Extract the (x, y) coordinate from the center of the cell holding the provided text.  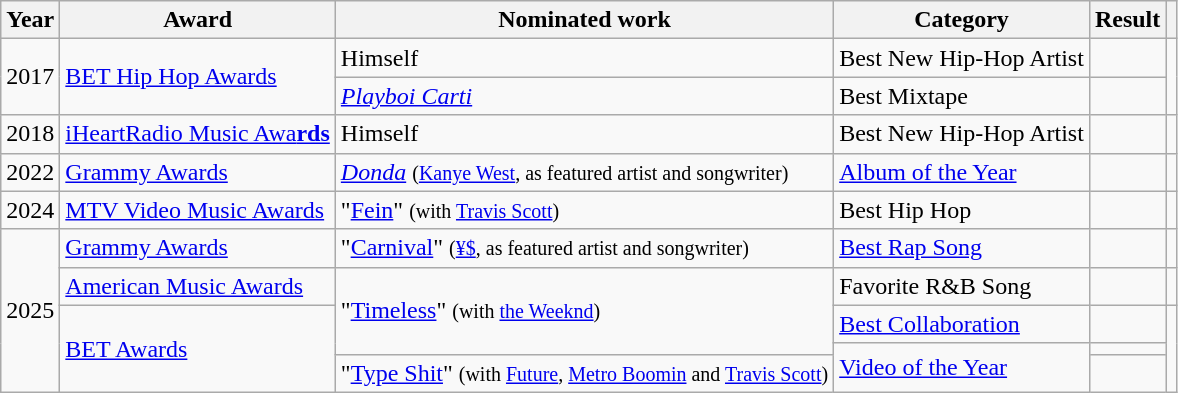
Donda (Kanye West, as featured artist and songwriter) (584, 172)
"Timeless" (with the Weeknd) (584, 310)
BET Hip Hop Awards (198, 77)
Category (962, 20)
2018 (30, 134)
"Type Shit" (with Future, Metro Boomin and Travis Scott) (584, 373)
Nominated work (584, 20)
Album of the Year (962, 172)
Best Hip Hop (962, 210)
iHeartRadio Music Awards (198, 134)
"Carnival" (¥$, as featured artist and songwriter) (584, 248)
Award (198, 20)
2025 (30, 310)
Favorite R&B Song (962, 286)
2022 (30, 172)
Result (1127, 20)
Best Collaboration (962, 324)
MTV Video Music Awards (198, 210)
Video of the Year (962, 368)
BET Awards (198, 348)
Best Rap Song (962, 248)
Playboi Carti (584, 96)
Best Mixtape (962, 96)
American Music Awards (198, 286)
2017 (30, 77)
Year (30, 20)
"Fein" (with Travis Scott) (584, 210)
2024 (30, 210)
